Search for the cell housing the specified text and yield its [X, Y] center coordinate. 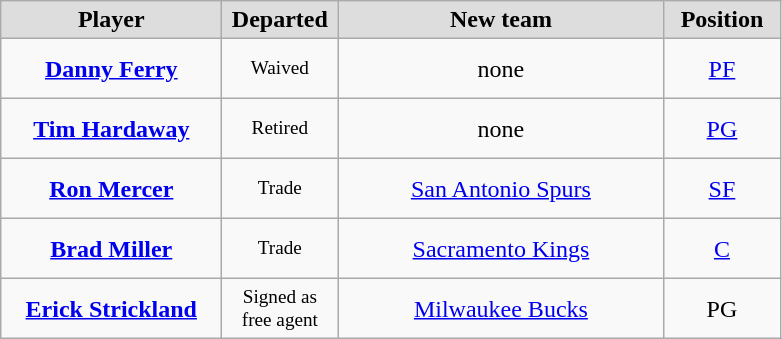
Danny Ferry [112, 69]
Retired [280, 129]
Signed as free agent [280, 309]
Departed [280, 20]
PF [722, 69]
Sacramento Kings [501, 249]
Waived [280, 69]
C [722, 249]
Brad Miller [112, 249]
Position [722, 20]
Player [112, 20]
SF [722, 189]
Milwaukee Bucks [501, 309]
Ron Mercer [112, 189]
Tim Hardaway [112, 129]
New team [501, 20]
Erick Strickland [112, 309]
San Antonio Spurs [501, 189]
